Search for the cell housing the specified text and yield its (x, y) center coordinate. 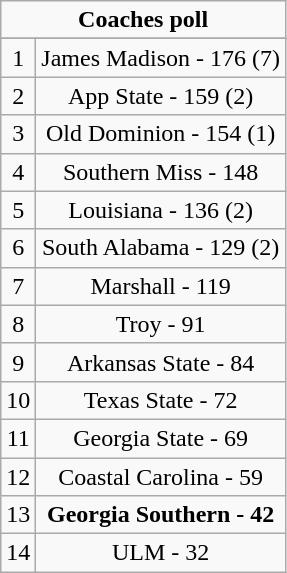
9 (18, 362)
2 (18, 96)
13 (18, 515)
Southern Miss - 148 (161, 172)
1 (18, 58)
App State - 159 (2) (161, 96)
Louisiana - 136 (2) (161, 210)
10 (18, 400)
Coaches poll (144, 20)
Troy - 91 (161, 324)
6 (18, 248)
12 (18, 477)
3 (18, 134)
Coastal Carolina - 59 (161, 477)
Old Dominion - 154 (1) (161, 134)
Texas State - 72 (161, 400)
5 (18, 210)
4 (18, 172)
Marshall - 119 (161, 286)
14 (18, 553)
7 (18, 286)
Georgia Southern - 42 (161, 515)
8 (18, 324)
Arkansas State - 84 (161, 362)
James Madison - 176 (7) (161, 58)
11 (18, 438)
South Alabama - 129 (2) (161, 248)
Georgia State - 69 (161, 438)
ULM - 32 (161, 553)
